From the cell containing the given text, extract its center point as [x, y] coordinate. 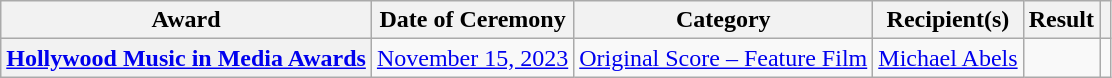
Award [186, 20]
Result [1061, 20]
Hollywood Music in Media Awards [186, 58]
Original Score – Feature Film [724, 58]
Category [724, 20]
Michael Abels [948, 58]
Date of Ceremony [472, 20]
Recipient(s) [948, 20]
November 15, 2023 [472, 58]
